Extract the (X, Y) coordinate from the center of the cell holding the provided text.  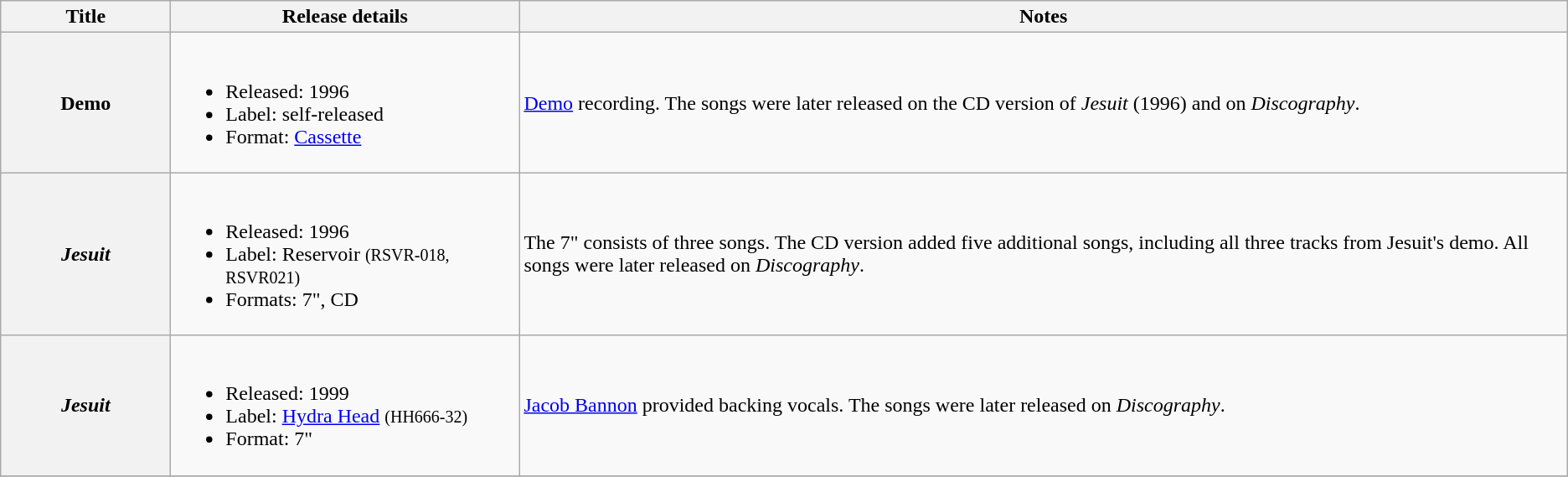
Notes (1044, 17)
Jacob Bannon provided backing vocals. The songs were later released on Discography. (1044, 406)
Released: 1996Label: self-releasedFormat: Cassette (345, 102)
Released: 1999Label: Hydra Head (HH666-32)Format: 7" (345, 406)
Release details (345, 17)
Demo (85, 102)
Title (85, 17)
Demo recording. The songs were later released on the CD version of Jesuit (1996) and on Discography. (1044, 102)
Released: 1996Label: Reservoir (RSVR-018, RSVR021)Formats: 7", CD (345, 254)
